Search for the cell housing the specified text and yield its (X, Y) center coordinate. 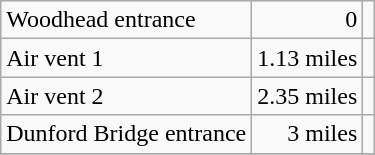
Dunford Bridge entrance (126, 134)
Air vent 2 (126, 96)
Air vent 1 (126, 58)
0 (308, 20)
1.13 miles (308, 58)
2.35 miles (308, 96)
Woodhead entrance (126, 20)
3 miles (308, 134)
